Return the (X, Y) coordinate for the center point of the cell that contains the specified text.  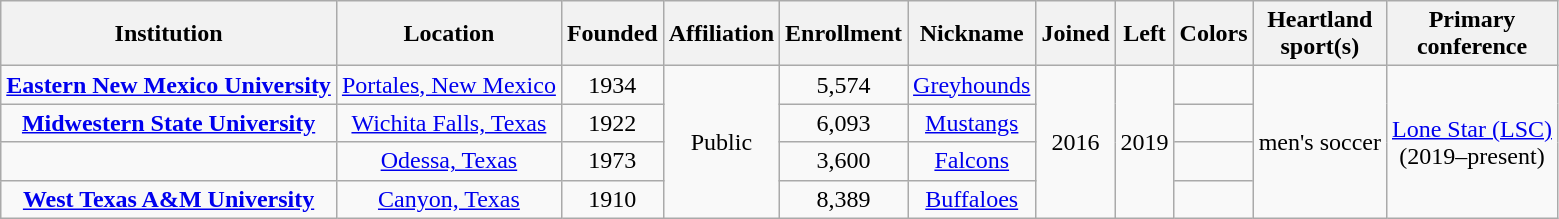
Heartlandsport(s) (1320, 34)
Location (448, 34)
Enrollment (844, 34)
1910 (612, 199)
Joined (1076, 34)
1922 (612, 123)
Primaryconference (1472, 34)
Founded (612, 34)
2019 (1144, 142)
Odessa, Texas (448, 161)
Portales, New Mexico (448, 85)
Colors (1214, 34)
Affiliation (721, 34)
Falcons (972, 161)
Institution (169, 34)
Midwestern State University (169, 123)
6,093 (844, 123)
Nickname (972, 34)
Left (1144, 34)
men's soccer (1320, 142)
Lone Star (LSC)(2019–present) (1472, 142)
2016 (1076, 142)
Canyon, Texas (448, 199)
3,600 (844, 161)
Greyhounds (972, 85)
Eastern New Mexico University (169, 85)
1934 (612, 85)
Buffaloes (972, 199)
Mustangs (972, 123)
8,389 (844, 199)
5,574 (844, 85)
Wichita Falls, Texas (448, 123)
1973 (612, 161)
West Texas A&M University (169, 199)
Public (721, 142)
